Output the (x, y) coordinate of the center of the cell containing the given text.  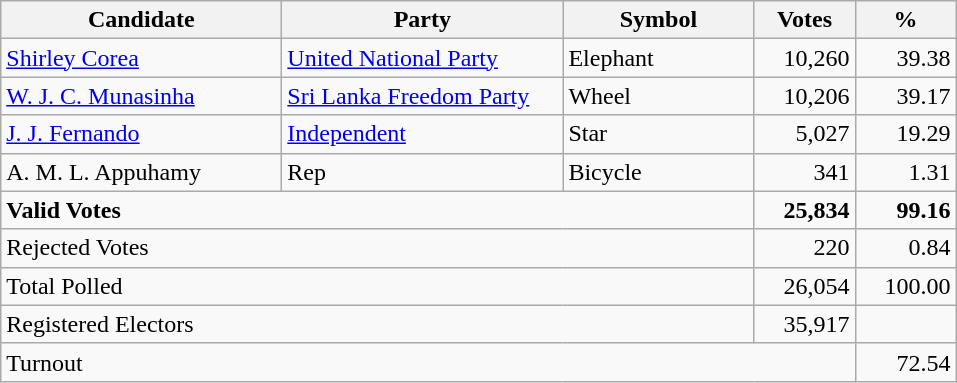
Votes (804, 20)
1.31 (906, 172)
% (906, 20)
341 (804, 172)
10,260 (804, 58)
26,054 (804, 286)
Sri Lanka Freedom Party (422, 96)
Wheel (658, 96)
Elephant (658, 58)
100.00 (906, 286)
United National Party (422, 58)
Rep (422, 172)
Valid Votes (378, 210)
5,027 (804, 134)
39.38 (906, 58)
19.29 (906, 134)
25,834 (804, 210)
Independent (422, 134)
0.84 (906, 248)
J. J. Fernando (142, 134)
35,917 (804, 324)
Candidate (142, 20)
Turnout (428, 362)
39.17 (906, 96)
72.54 (906, 362)
Shirley Corea (142, 58)
W. J. C. Munasinha (142, 96)
220 (804, 248)
Party (422, 20)
Symbol (658, 20)
99.16 (906, 210)
Rejected Votes (378, 248)
Star (658, 134)
A. M. L. Appuhamy (142, 172)
10,206 (804, 96)
Total Polled (378, 286)
Bicycle (658, 172)
Registered Electors (378, 324)
